Determine the (x, y) coordinate at the center of the cell enclosing the given text.  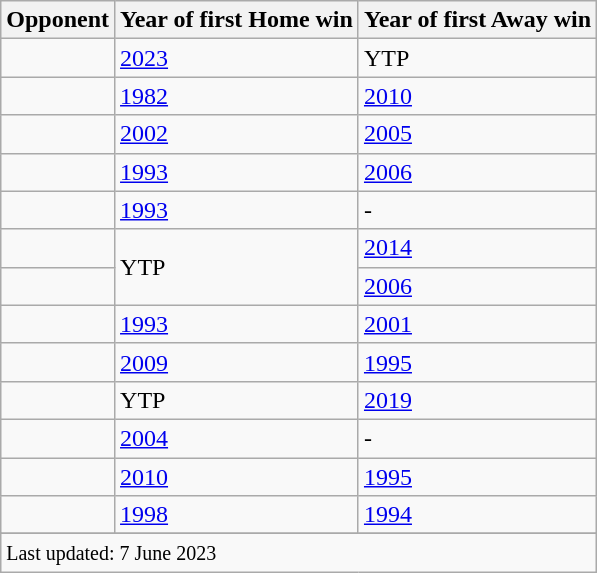
1994 (477, 515)
2001 (477, 324)
Last updated: 7 June 2023 (299, 553)
Year of first Home win (237, 20)
2002 (237, 134)
2014 (477, 248)
2004 (237, 438)
2019 (477, 400)
2005 (477, 134)
1982 (237, 96)
1998 (237, 515)
2009 (237, 362)
Opponent (58, 20)
Year of first Away win (477, 20)
2023 (237, 58)
